Return the [X, Y] coordinate for the center point of the cell that contains the specified text.  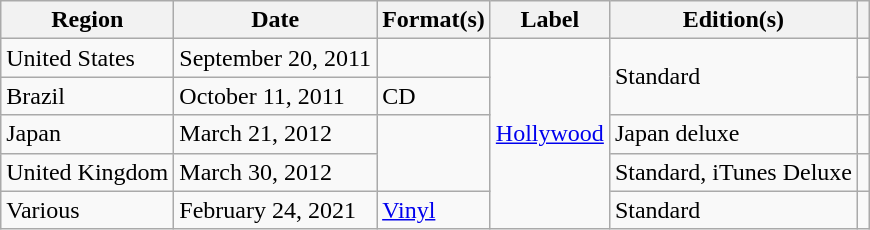
Vinyl [434, 210]
Hollywood [550, 134]
Label [550, 20]
United Kingdom [88, 172]
February 24, 2021 [276, 210]
Format(s) [434, 20]
Various [88, 210]
September 20, 2011 [276, 58]
Standard, iTunes Deluxe [733, 172]
Japan deluxe [733, 134]
March 30, 2012 [276, 172]
March 21, 2012 [276, 134]
Region [88, 20]
Edition(s) [733, 20]
Japan [88, 134]
Brazil [88, 96]
October 11, 2011 [276, 96]
United States [88, 58]
Date [276, 20]
CD [434, 96]
